Find where the given text appears and provide that cell's center as (x, y) coordinate. 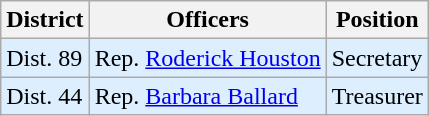
Officers (208, 20)
Dist. 44 (45, 96)
Position (377, 20)
Dist. 89 (45, 58)
Rep. Barbara Ballard (208, 96)
District (45, 20)
Secretary (377, 58)
Rep. Roderick Houston (208, 58)
Treasurer (377, 96)
